Return (X, Y) of the center of cell containing provided text 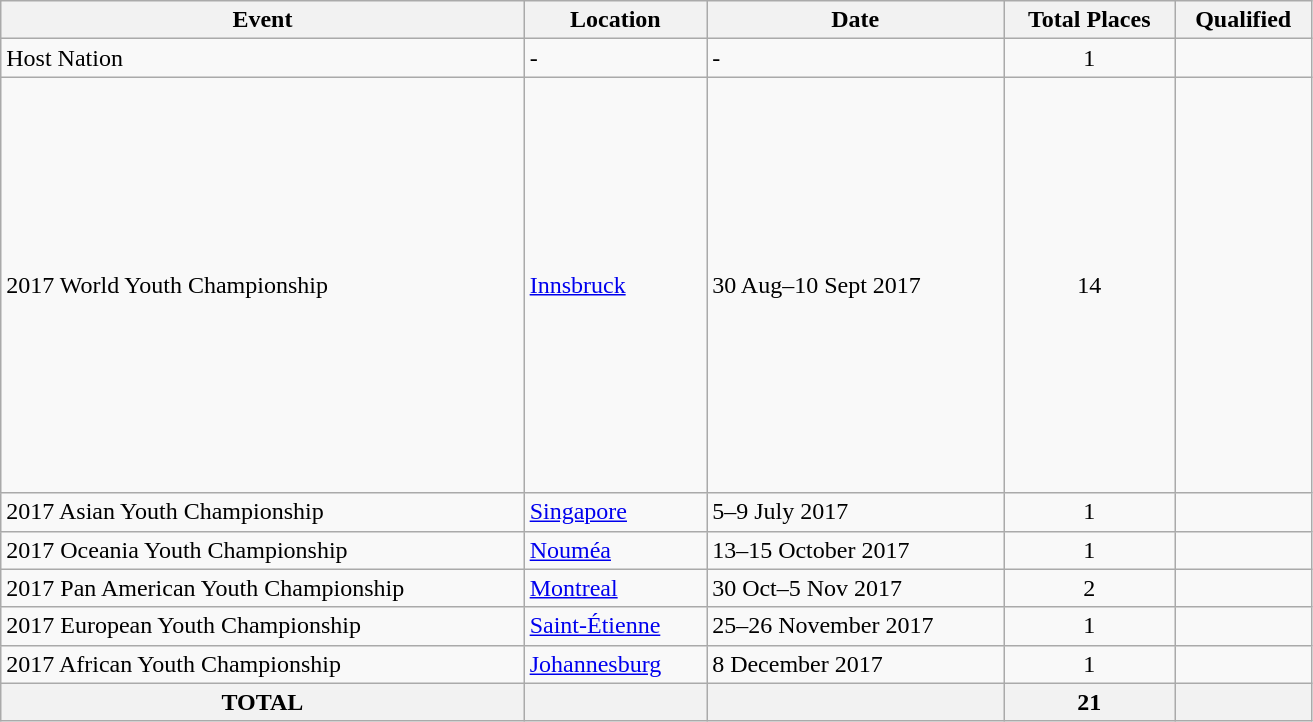
2017 African Youth Championship (262, 664)
Event (262, 20)
Date (856, 20)
5–9 July 2017 (856, 512)
Saint-Étienne (615, 626)
2017 Oceania Youth Championship (262, 550)
2 (1090, 588)
Total Places (1090, 20)
Nouméa (615, 550)
Innsbruck (615, 285)
2017 Pan American Youth Championship (262, 588)
TOTAL (262, 702)
Johannesburg (615, 664)
2017 Asian Youth Championship (262, 512)
30 Aug–10 Sept 2017 (856, 285)
2017 European Youth Championship (262, 626)
21 (1090, 702)
Montreal (615, 588)
Qualified (1244, 20)
25–26 November 2017 (856, 626)
14 (1090, 285)
Location (615, 20)
13–15 October 2017 (856, 550)
8 December 2017 (856, 664)
30 Oct–5 Nov 2017 (856, 588)
Singapore (615, 512)
Host Nation (262, 58)
2017 World Youth Championship (262, 285)
